Determine the [x, y] coordinate at the center of the cell enclosing the given text.  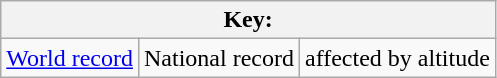
Key: [248, 20]
National record [218, 58]
affected by altitude [397, 58]
World record [70, 58]
